For the text-containing cell, return its midpoint in [X, Y] coordinate format. 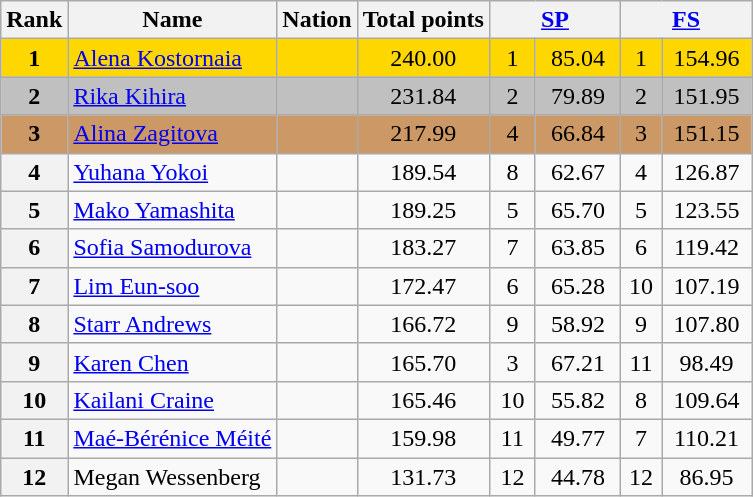
Nation [317, 20]
Yuhana Yokoi [172, 172]
123.55 [707, 210]
165.46 [423, 400]
Total points [423, 20]
SP [554, 20]
Megan Wessenberg [172, 477]
189.25 [423, 210]
58.92 [578, 324]
85.04 [578, 58]
165.70 [423, 362]
166.72 [423, 324]
Alena Kostornaia [172, 58]
217.99 [423, 134]
151.95 [707, 96]
49.77 [578, 438]
Rank [34, 20]
119.42 [707, 248]
240.00 [423, 58]
107.80 [707, 324]
Alina Zagitova [172, 134]
Karen Chen [172, 362]
107.19 [707, 286]
66.84 [578, 134]
151.15 [707, 134]
Kailani Craine [172, 400]
183.27 [423, 248]
44.78 [578, 477]
FS [686, 20]
231.84 [423, 96]
79.89 [578, 96]
172.47 [423, 286]
154.96 [707, 58]
189.54 [423, 172]
126.87 [707, 172]
159.98 [423, 438]
Lim Eun-soo [172, 286]
Mako Yamashita [172, 210]
Maé-Bérénice Méité [172, 438]
65.28 [578, 286]
Starr Andrews [172, 324]
63.85 [578, 248]
62.67 [578, 172]
110.21 [707, 438]
Sofia Samodurova [172, 248]
131.73 [423, 477]
Name [172, 20]
65.70 [578, 210]
98.49 [707, 362]
67.21 [578, 362]
55.82 [578, 400]
86.95 [707, 477]
Rika Kihira [172, 96]
109.64 [707, 400]
